Extract the (X, Y) coordinate from the center of the cell holding the provided text.  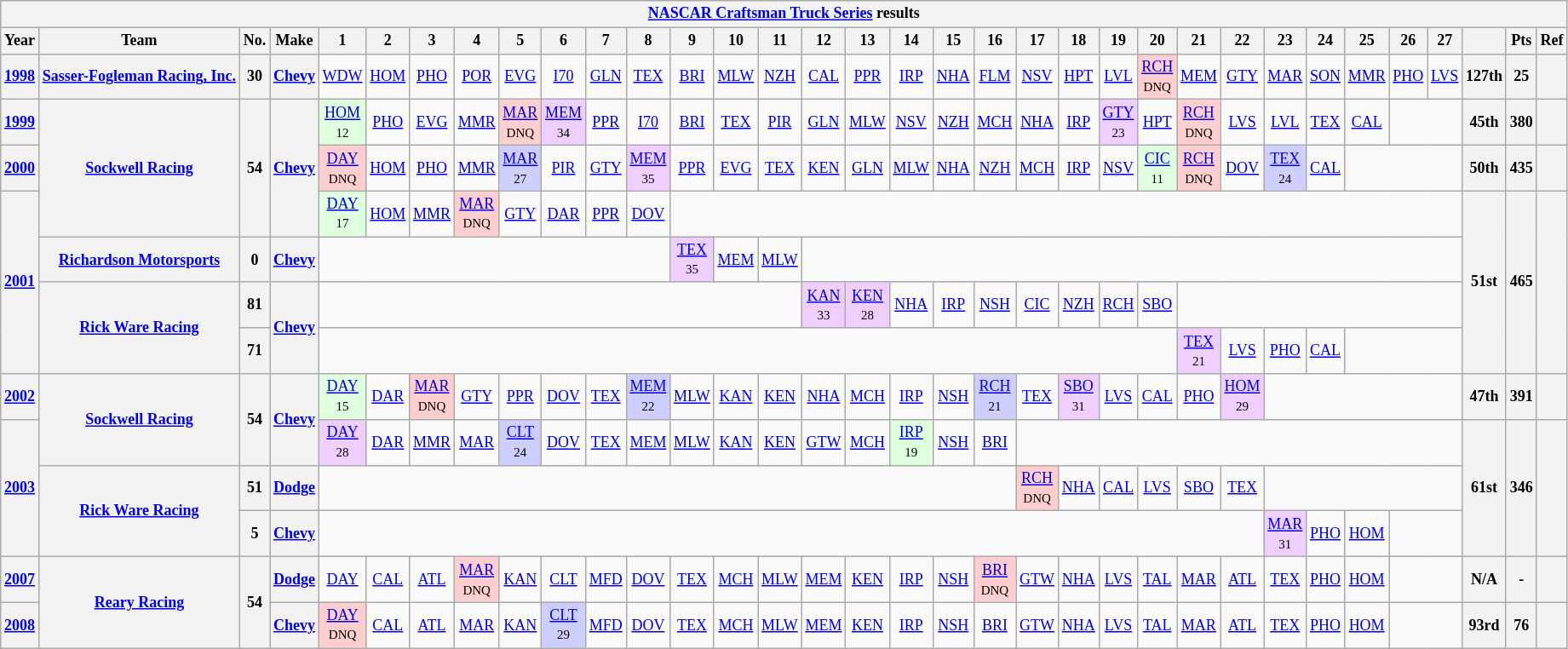
CIC (1037, 305)
2008 (20, 625)
51 (254, 488)
346 (1521, 487)
Make (295, 41)
81 (254, 305)
MEM22 (648, 397)
RCH (1118, 305)
12 (824, 41)
HOM29 (1242, 397)
MEM35 (648, 168)
SON (1325, 77)
Ref (1552, 41)
21 (1199, 41)
16 (995, 41)
50th (1485, 168)
93rd (1485, 625)
DAY17 (342, 214)
1 (342, 41)
No. (254, 41)
2 (388, 41)
20 (1157, 41)
51st (1485, 283)
435 (1521, 168)
380 (1521, 123)
TEX24 (1285, 168)
CLT24 (520, 442)
18 (1078, 41)
6 (564, 41)
127th (1485, 77)
26 (1409, 41)
11 (780, 41)
2007 (20, 579)
1998 (20, 77)
17 (1037, 41)
Reary Racing (139, 601)
76 (1521, 625)
DAY (342, 579)
BRIDNQ (995, 579)
4 (477, 41)
23 (1285, 41)
MAR27 (520, 168)
2002 (20, 397)
10 (736, 41)
3 (433, 41)
14 (911, 41)
FLM (995, 77)
NASCAR Craftsman Truck Series results (784, 14)
KEN28 (867, 305)
IRP19 (911, 442)
1999 (20, 123)
DAY15 (342, 397)
13 (867, 41)
27 (1445, 41)
2003 (20, 487)
Richardson Motorsports (139, 260)
Pts (1521, 41)
CLT29 (564, 625)
Sasser-Fogleman Racing, Inc. (139, 77)
RCH21 (995, 397)
45th (1485, 123)
TEX35 (692, 260)
POR (477, 77)
19 (1118, 41)
KAN33 (824, 305)
2001 (20, 283)
SBO31 (1078, 397)
47th (1485, 397)
N/A (1485, 579)
22 (1242, 41)
30 (254, 77)
15 (953, 41)
61st (1485, 487)
- (1521, 579)
MAR31 (1285, 534)
9 (692, 41)
DAY28 (342, 442)
WDW (342, 77)
Year (20, 41)
24 (1325, 41)
7 (606, 41)
Team (139, 41)
0 (254, 260)
8 (648, 41)
CLT (564, 579)
2000 (20, 168)
GTY23 (1118, 123)
TEX21 (1199, 351)
HOM12 (342, 123)
465 (1521, 283)
71 (254, 351)
391 (1521, 397)
MEM34 (564, 123)
CIC11 (1157, 168)
